Capture the cell that displays the provided text and extract its [x, y] central coordinate. 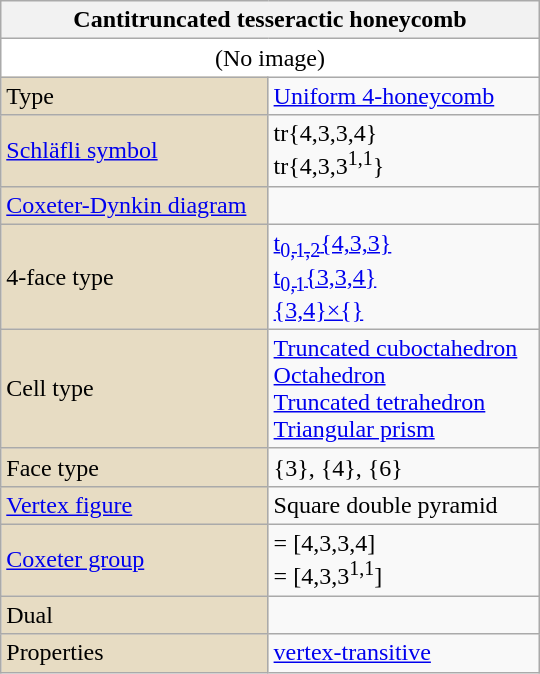
Cantitruncated tesseractic honeycomb [270, 20]
Vertex figure [134, 505]
Face type [134, 467]
Truncated cuboctahedron Octahedron Truncated tetrahedron Triangular prism [404, 388]
{3}, {4}, {6} [404, 467]
Cell type [134, 388]
Dual [134, 615]
4-face type [134, 278]
Coxeter-Dynkin diagram [134, 205]
Properties [134, 653]
t0,1,2{4,3,3} t0,1{3,3,4} {3,4}×{} [404, 278]
Coxeter group [134, 560]
(No image) [270, 58]
Type [134, 96]
vertex-transitive [404, 653]
Uniform 4-honeycomb [404, 96]
= [4,3,3,4] = [4,3,31,1] [404, 560]
Schläfli symbol [134, 151]
tr{4,3,3,4}tr{4,3,31,1} [404, 151]
Square double pyramid [404, 505]
